Provide the (x, y) coordinate of the cell's center where the given text is located.  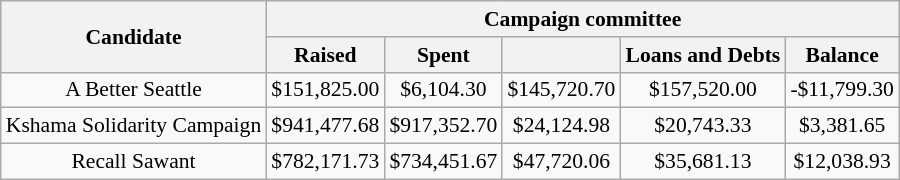
-$11,799.30 (842, 90)
Balance (842, 55)
$6,104.30 (443, 90)
$151,825.00 (325, 90)
$145,720.70 (561, 90)
Loans and Debts (702, 55)
$12,038.93 (842, 162)
Recall Sawant (134, 162)
$734,451.67 (443, 162)
$24,124.98 (561, 126)
$20,743.33 (702, 126)
$917,352.70 (443, 126)
Raised (325, 55)
Candidate (134, 36)
A Better Seattle (134, 90)
$3,381.65 (842, 126)
$35,681.13 (702, 162)
Campaign committee (582, 19)
Spent (443, 55)
$47,720.06 (561, 162)
$157,520.00 (702, 90)
$782,171.73 (325, 162)
Kshama Solidarity Campaign (134, 126)
$941,477.68 (325, 126)
